Detect which cell encompasses the target text, then output its (X, Y) center coordinate. 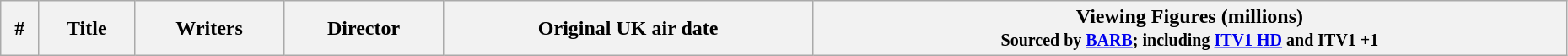
Writers (209, 29)
Viewing Figures (millions) Sourced by BARB; including ITV1 HD and ITV1 +1 (1189, 29)
Original UK air date (628, 29)
Title (87, 29)
Director (363, 29)
# (20, 29)
